Return the (X, Y) coordinate for the center point of the cell that contains the specified text.  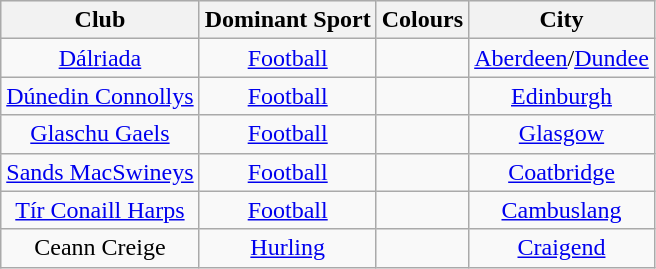
Dúnedin Connollys (100, 96)
Coatbridge (562, 172)
Colours (422, 20)
Club (100, 20)
Glasgow (562, 134)
Ceann Creige (100, 248)
Glaschu Gaels (100, 134)
Craigend (562, 248)
Hurling (288, 248)
Aberdeen/Dundee (562, 58)
Tír Conaill Harps (100, 210)
Edinburgh (562, 96)
Dálriada (100, 58)
Dominant Sport (288, 20)
Sands MacSwineys (100, 172)
Cambuslang (562, 210)
City (562, 20)
